Identify which cell holds the provided text, then report its (x, y) central coordinate. 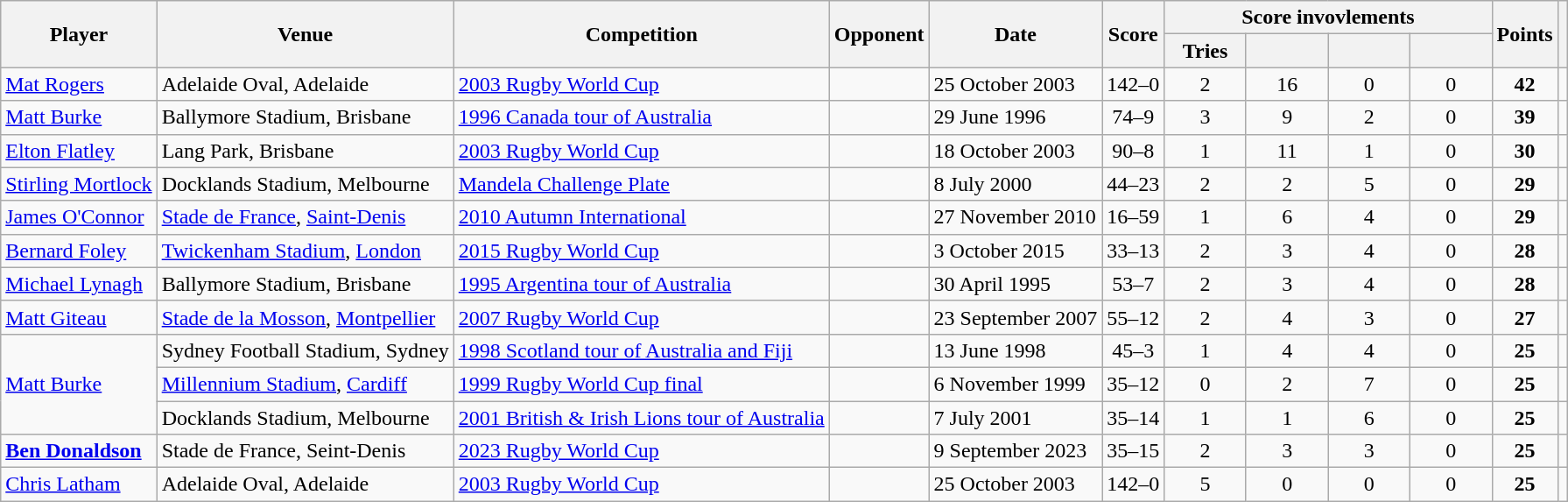
2001 British & Irish Lions tour of Australia (641, 418)
Twickenham Stadium, London (305, 251)
3 October 2015 (1016, 251)
Millennium Stadium, Cardiff (305, 384)
Ben Donaldson (79, 451)
6 November 1999 (1016, 384)
8 July 2000 (1016, 184)
Competition (641, 34)
Venue (305, 34)
Score invovlements (1328, 18)
1998 Scotland tour of Australia and Fiji (641, 350)
2007 Rugby World Cup (641, 317)
29 June 1996 (1016, 117)
35–12 (1133, 384)
23 September 2007 (1016, 317)
39 (1525, 117)
Stirling Mortlock (79, 184)
9 September 2023 (1016, 451)
Chris Latham (79, 484)
13 June 1998 (1016, 350)
Mat Rogers (79, 84)
1999 Rugby World Cup final (641, 384)
27 November 2010 (1016, 217)
Michael Lynagh (79, 284)
Date (1016, 34)
Opponent (879, 34)
Player (79, 34)
Elton Flatley (79, 151)
1996 Canada tour of Australia (641, 117)
44–23 (1133, 184)
18 October 2003 (1016, 151)
2023 Rugby World Cup (641, 451)
Bernard Foley (79, 251)
Tries (1206, 51)
2015 Rugby World Cup (641, 251)
9 (1287, 117)
Sydney Football Stadium, Sydney (305, 350)
55–12 (1133, 317)
7 July 2001 (1016, 418)
Stade de la Mosson, Montpellier (305, 317)
53–7 (1133, 284)
90–8 (1133, 151)
Score (1133, 34)
James O'Connor (79, 217)
Stade de France, Saint-Denis (305, 217)
Points (1525, 34)
27 (1525, 317)
42 (1525, 84)
Matt Giteau (79, 317)
74–9 (1133, 117)
35–14 (1133, 418)
7 (1369, 384)
33–13 (1133, 251)
2010 Autumn International (641, 217)
Mandela Challenge Plate (641, 184)
30 (1525, 151)
Stade de France, Seint-Denis (305, 451)
45–3 (1133, 350)
1995 Argentina tour of Australia (641, 284)
11 (1287, 151)
30 April 1995 (1016, 284)
16 (1287, 84)
16–59 (1133, 217)
Lang Park, Brisbane (305, 151)
35–15 (1133, 451)
